Search for the cell housing the specified text and yield its [x, y] center coordinate. 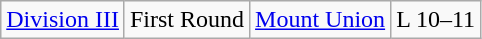
Mount Union [320, 20]
First Round [186, 20]
Division III [63, 20]
L 10–11 [436, 20]
